Return the (x, y) coordinate for the center point of the cell that contains the specified text.  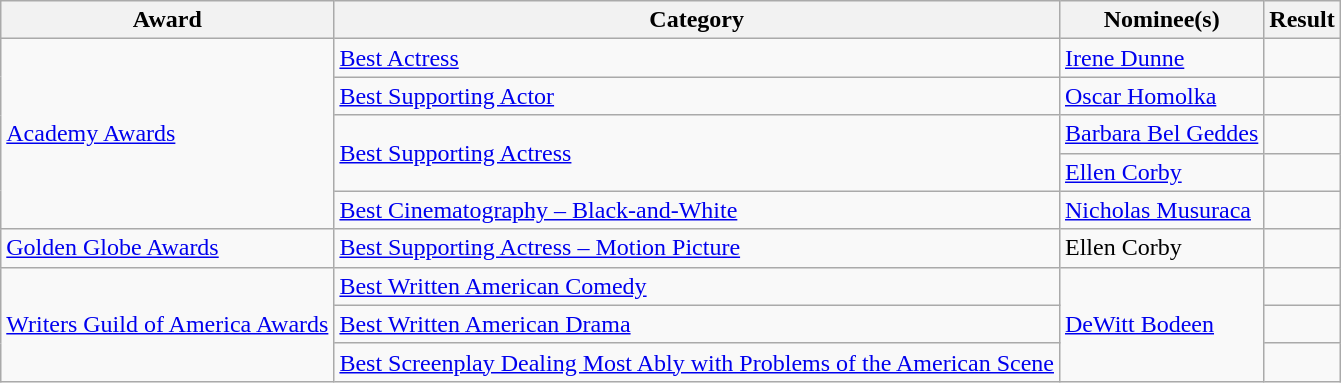
Best Written American Drama (697, 324)
Award (168, 20)
DeWitt Bodeen (1161, 324)
Irene Dunne (1161, 58)
Nominee(s) (1161, 20)
Golden Globe Awards (168, 248)
Best Written American Comedy (697, 286)
Academy Awards (168, 134)
Nicholas Musuraca (1161, 210)
Best Cinematography – Black-and-White (697, 210)
Best Supporting Actor (697, 96)
Best Actress (697, 58)
Oscar Homolka (1161, 96)
Category (697, 20)
Writers Guild of America Awards (168, 324)
Best Supporting Actress – Motion Picture (697, 248)
Best Screenplay Dealing Most Ably with Problems of the American Scene (697, 362)
Best Supporting Actress (697, 153)
Barbara Bel Geddes (1161, 134)
Result (1302, 20)
